From the cell containing the given text, extract its center point as (x, y) coordinate. 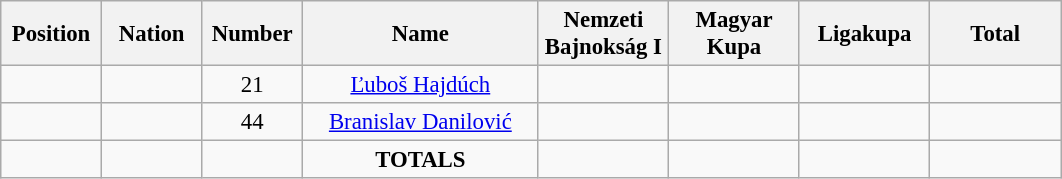
Ľuboš Hajdúch (421, 85)
Position (52, 34)
Nation (152, 34)
Total (996, 34)
21 (252, 85)
Magyar Kupa (734, 34)
Number (252, 34)
Ligakupa (864, 34)
Name (421, 34)
Nemzeti Bajnokság I (604, 34)
44 (252, 122)
Branislav Danilović (421, 122)
TOTALS (421, 160)
